Scan for the cell matching the given text and deliver its (X, Y) coordinate at center. 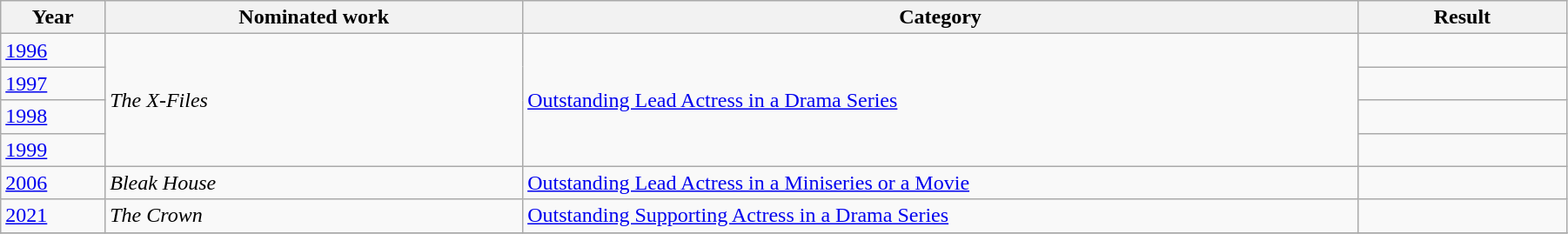
2021 (53, 216)
Category (941, 17)
Outstanding Lead Actress in a Miniseries or a Movie (941, 183)
2006 (53, 183)
1996 (53, 50)
Nominated work (314, 17)
1999 (53, 150)
The X-Files (314, 100)
The Crown (314, 216)
Outstanding Supporting Actress in a Drama Series (941, 216)
Year (53, 17)
Result (1462, 17)
Bleak House (314, 183)
Outstanding Lead Actress in a Drama Series (941, 100)
1997 (53, 84)
1998 (53, 117)
